For the text-containing cell, return its midpoint in (x, y) coordinate format. 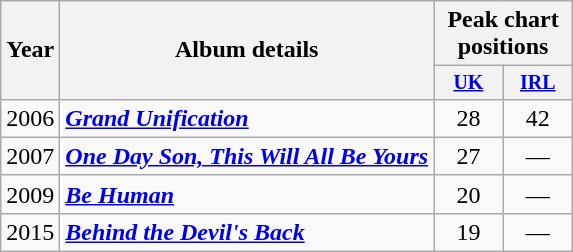
Be Human (247, 194)
UK (468, 82)
2007 (30, 156)
Album details (247, 50)
27 (468, 156)
42 (538, 118)
Peak chart positions (504, 34)
28 (468, 118)
20 (468, 194)
Year (30, 50)
2015 (30, 232)
Grand Unification (247, 118)
2006 (30, 118)
One Day Son, This Will All Be Yours (247, 156)
19 (468, 232)
2009 (30, 194)
Behind the Devil's Back (247, 232)
IRL (538, 82)
